Locate the cell with the specified text and output its [x, y] center coordinate. 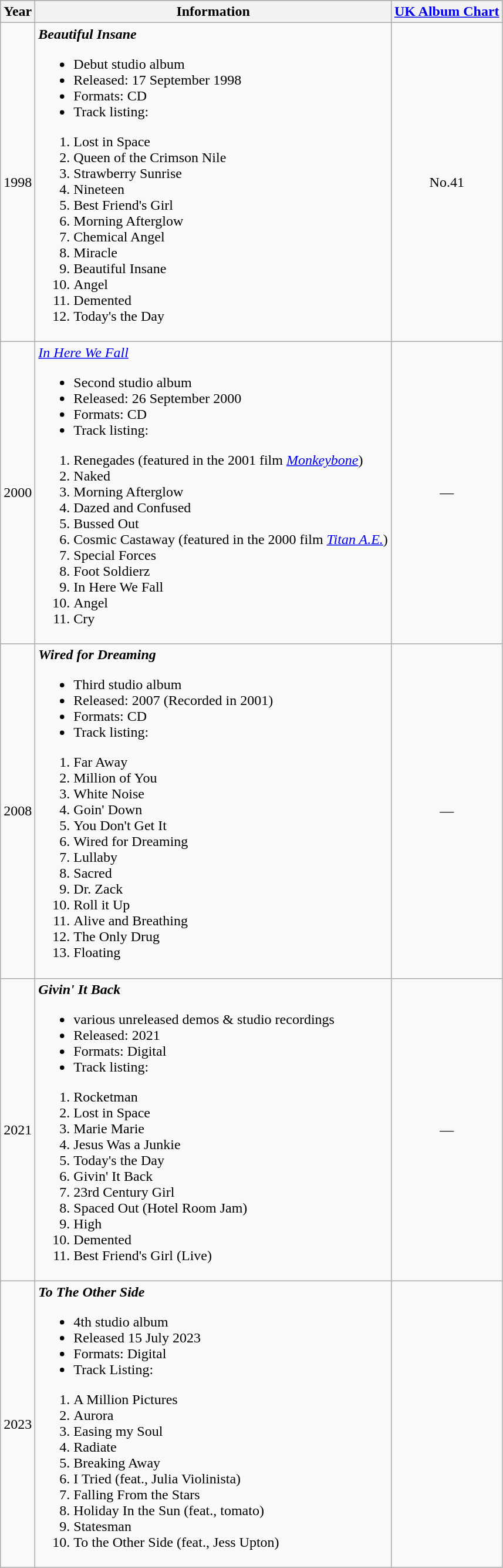
Year [18, 12]
2023 [18, 1424]
2021 [18, 1129]
No.41 [447, 182]
UK Album Chart [447, 12]
2008 [18, 811]
2000 [18, 492]
Information [214, 12]
1998 [18, 182]
